Output the (x, y) coordinate of the center of the cell containing the given text.  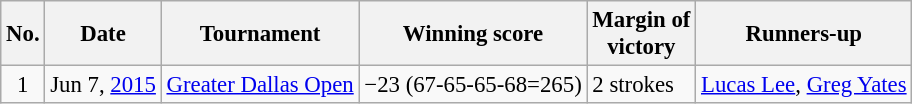
Runners-up (804, 34)
Jun 7, 2015 (103, 85)
1 (23, 85)
Date (103, 34)
No. (23, 34)
Tournament (260, 34)
Greater Dallas Open (260, 85)
Lucas Lee, Greg Yates (804, 85)
−23 (67-65-65-68=265) (473, 85)
2 strokes (642, 85)
Winning score (473, 34)
Margin ofvictory (642, 34)
